Scan for the cell matching the given text and deliver its (x, y) coordinate at center. 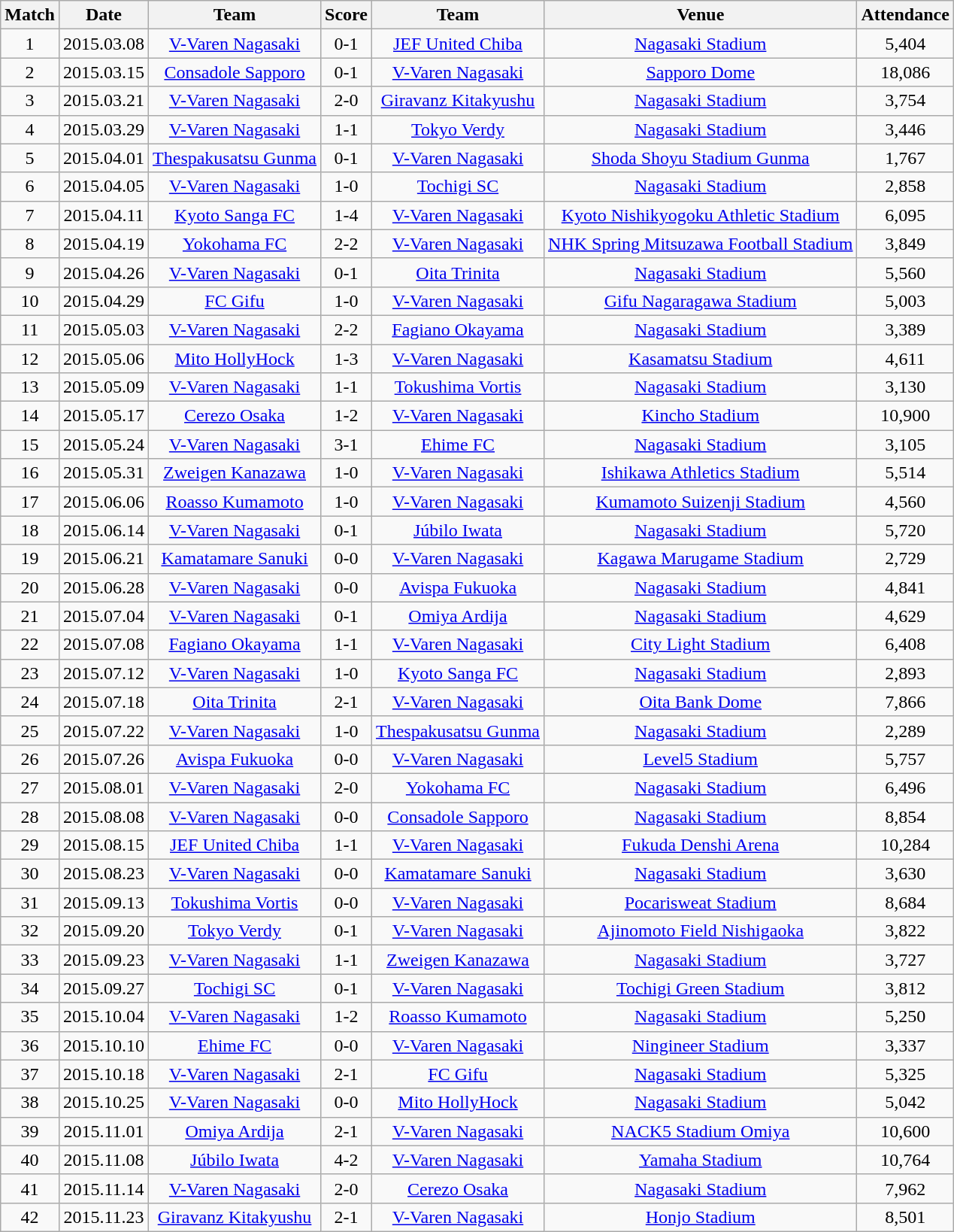
4,841 (905, 587)
10 (30, 301)
8 (30, 244)
2015.04.29 (104, 301)
2015.07.22 (104, 730)
NHK Spring Mitsuzawa Football Stadium (701, 244)
3,754 (905, 101)
41 (30, 1188)
2015.04.05 (104, 187)
37 (30, 1074)
22 (30, 645)
Ajinomoto Field Nishigaoka (701, 931)
11 (30, 329)
NACK5 Stadium Omiya (701, 1131)
2015.06.28 (104, 587)
2015.09.27 (104, 988)
3,812 (905, 988)
12 (30, 359)
38 (30, 1103)
Pocarisweat Stadium (701, 903)
33 (30, 960)
2015.11.14 (104, 1188)
Attendance (905, 15)
6,496 (905, 787)
2,893 (905, 673)
32 (30, 931)
13 (30, 387)
2015.03.08 (104, 44)
Kumamoto Suizenji Stadium (701, 502)
20 (30, 587)
Venue (701, 15)
2015.11.01 (104, 1131)
2015.05.31 (104, 473)
2015.09.13 (104, 903)
14 (30, 416)
10,284 (905, 845)
5,042 (905, 1103)
Shoda Shoyu Stadium Gunma (701, 158)
2015.08.08 (104, 816)
18,086 (905, 72)
2015.04.01 (104, 158)
6 (30, 187)
2015.08.23 (104, 874)
17 (30, 502)
40 (30, 1160)
9 (30, 272)
30 (30, 874)
2 (30, 72)
2015.06.06 (104, 502)
3,849 (905, 244)
2,858 (905, 187)
Yamaha Stadium (701, 1160)
2015.04.19 (104, 244)
7,962 (905, 1188)
2015.04.26 (104, 272)
23 (30, 673)
15 (30, 445)
26 (30, 759)
42 (30, 1217)
35 (30, 1017)
2015.09.20 (104, 931)
Fukuda Denshi Arena (701, 845)
2015.07.04 (104, 616)
5 (30, 158)
4 (30, 129)
3,130 (905, 387)
8,854 (905, 816)
2015.08.01 (104, 787)
2015.05.03 (104, 329)
2015.05.06 (104, 359)
4,611 (905, 359)
7,866 (905, 702)
1 (30, 44)
2015.06.14 (104, 530)
2015.03.21 (104, 101)
27 (30, 787)
7 (30, 215)
8,684 (905, 903)
6,408 (905, 645)
5,325 (905, 1074)
5,757 (905, 759)
5,720 (905, 530)
2015.03.15 (104, 72)
Ishikawa Athletics Stadium (701, 473)
Oita Bank Dome (701, 702)
5,404 (905, 44)
3,105 (905, 445)
2015.10.04 (104, 1017)
3,727 (905, 960)
3 (30, 101)
10,764 (905, 1160)
8,501 (905, 1217)
2015.07.08 (104, 645)
City Light Stadium (701, 645)
2015.10.10 (104, 1045)
31 (30, 903)
Honjo Stadium (701, 1217)
2015.10.25 (104, 1103)
3,446 (905, 129)
Date (104, 15)
24 (30, 702)
2015.11.23 (104, 1217)
5,560 (905, 272)
Match (30, 15)
3,389 (905, 329)
5,003 (905, 301)
34 (30, 988)
4-2 (347, 1160)
Tochigi Green Stadium (701, 988)
2015.07.12 (104, 673)
2015.07.26 (104, 759)
29 (30, 845)
2015.08.15 (104, 845)
Kincho Stadium (701, 416)
2,289 (905, 730)
Gifu Nagaragawa Stadium (701, 301)
28 (30, 816)
Kyoto Nishikyogoku Athletic Stadium (701, 215)
2015.05.09 (104, 387)
18 (30, 530)
3-1 (347, 445)
39 (30, 1131)
1-3 (347, 359)
Kasamatsu Stadium (701, 359)
10,600 (905, 1131)
21 (30, 616)
5,514 (905, 473)
2015.07.18 (104, 702)
3,630 (905, 874)
Kagawa Marugame Stadium (701, 559)
25 (30, 730)
2015.09.23 (104, 960)
2015.10.18 (104, 1074)
Level5 Stadium (701, 759)
6,095 (905, 215)
5,250 (905, 1017)
2015.04.11 (104, 215)
16 (30, 473)
1-4 (347, 215)
3,822 (905, 931)
2015.03.29 (104, 129)
2015.06.21 (104, 559)
Score (347, 15)
36 (30, 1045)
19 (30, 559)
10,900 (905, 416)
Sapporo Dome (701, 72)
2015.11.08 (104, 1160)
Ningineer Stadium (701, 1045)
4,560 (905, 502)
4,629 (905, 616)
2,729 (905, 559)
2015.05.24 (104, 445)
1,767 (905, 158)
2015.05.17 (104, 416)
3,337 (905, 1045)
